Locate the cell with the specified text and output its (x, y) center coordinate. 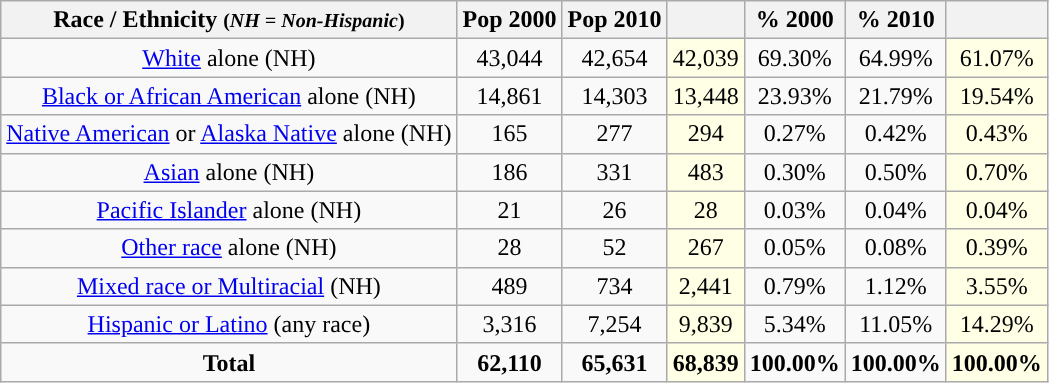
734 (614, 286)
Total (229, 362)
1.12% (896, 286)
23.93% (794, 96)
267 (706, 248)
43,044 (510, 58)
Other race alone (NH) (229, 248)
42,039 (706, 58)
483 (706, 172)
Mixed race or Multiracial (NH) (229, 286)
19.54% (996, 96)
69.30% (794, 58)
0.39% (996, 248)
3.55% (996, 286)
294 (706, 134)
% 2000 (794, 20)
68,839 (706, 362)
0.43% (996, 134)
9,839 (706, 324)
165 (510, 134)
0.05% (794, 248)
0.79% (794, 286)
14,303 (614, 96)
21 (510, 210)
14.29% (996, 324)
Pop 2000 (510, 20)
277 (614, 134)
3,316 (510, 324)
Race / Ethnicity (NH = Non-Hispanic) (229, 20)
0.08% (896, 248)
14,861 (510, 96)
42,654 (614, 58)
331 (614, 172)
61.07% (996, 58)
62,110 (510, 362)
Black or African American alone (NH) (229, 96)
% 2010 (896, 20)
Pacific Islander alone (NH) (229, 210)
489 (510, 286)
7,254 (614, 324)
0.27% (794, 134)
0.70% (996, 172)
Hispanic or Latino (any race) (229, 324)
52 (614, 248)
13,448 (706, 96)
21.79% (896, 96)
Pop 2010 (614, 20)
0.03% (794, 210)
0.42% (896, 134)
2,441 (706, 286)
11.05% (896, 324)
65,631 (614, 362)
5.34% (794, 324)
White alone (NH) (229, 58)
186 (510, 172)
26 (614, 210)
Asian alone (NH) (229, 172)
64.99% (896, 58)
Native American or Alaska Native alone (NH) (229, 134)
0.30% (794, 172)
0.50% (896, 172)
